Determine the [x, y] coordinate at the center of the cell enclosing the given text.  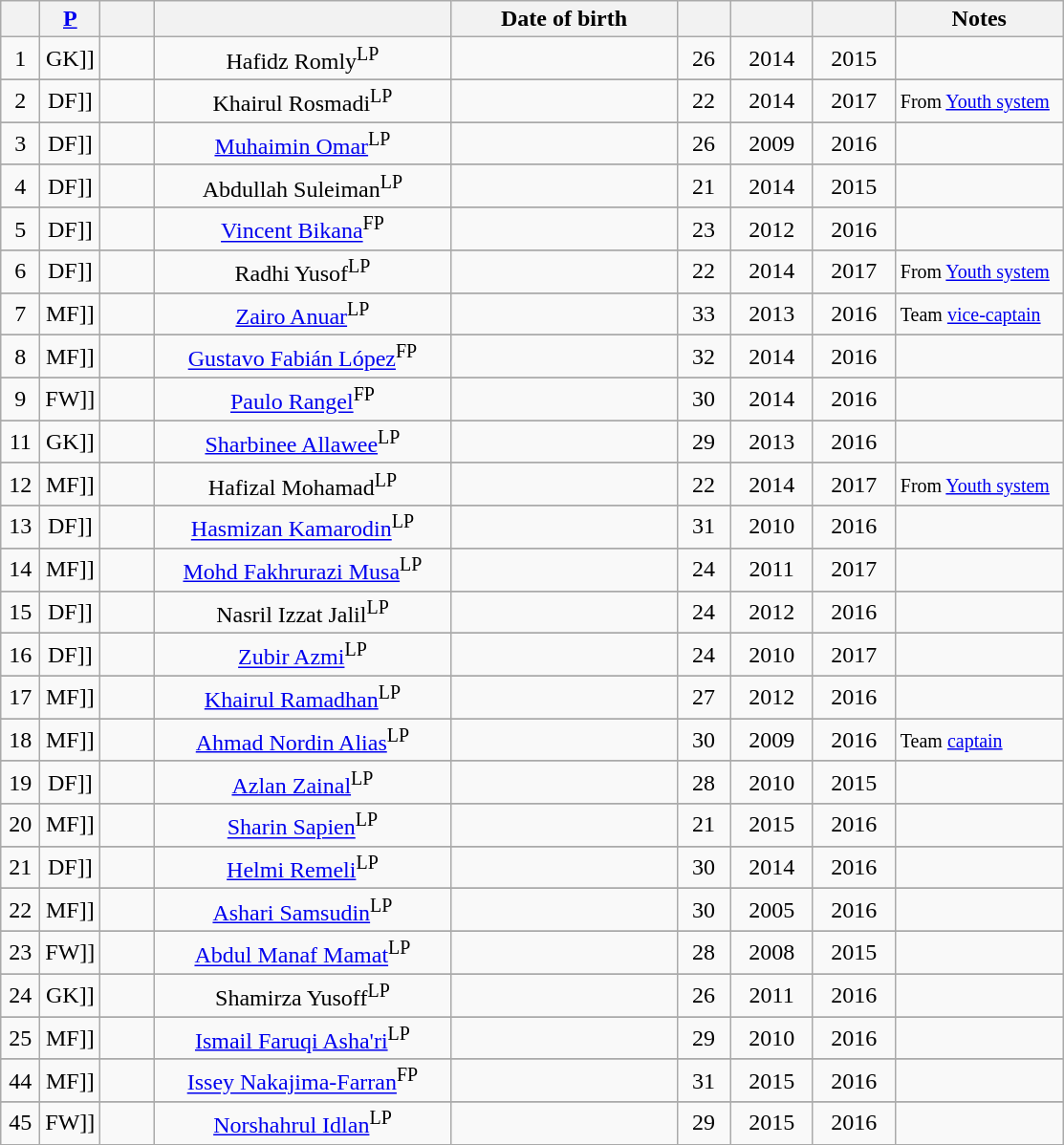
27 [704, 698]
12 [21, 484]
Zairo AnuarLP [302, 313]
2 [21, 101]
20 [21, 826]
Abdul Manaf MamatLP [302, 952]
Shamirza YusoffLP [302, 996]
Vincent BikanaFP [302, 229]
25 [21, 1038]
Sharin SapienLP [302, 826]
1 [21, 59]
32 [704, 357]
Abdullah SuleimanLP [302, 185]
2008 [771, 952]
19 [21, 782]
7 [21, 313]
18 [21, 740]
44 [21, 1080]
Team captain [979, 740]
3 [21, 143]
33 [704, 313]
Date of birth [564, 19]
15 [21, 612]
16 [21, 656]
9 [21, 400]
Hasmizan KamarodinLP [302, 528]
Zubir AzmiLP [302, 656]
Team vice-captain [979, 313]
Radhi YusofLP [302, 271]
45 [21, 1124]
Paulo RangelFP [302, 400]
14 [21, 570]
Hafizal MohamadLP [302, 484]
Mohd Fakhrurazi MusaLP [302, 570]
Issey Nakajima-FarranFP [302, 1080]
Khairul RosmadiLP [302, 101]
2005 [771, 910]
5 [21, 229]
13 [21, 528]
17 [21, 698]
Muhaimin OmarLP [302, 143]
Nasril Izzat JalilLP [302, 612]
8 [21, 357]
P [71, 19]
Ismail Faruqi Asha'riLP [302, 1038]
Ashari SamsudinLP [302, 910]
Notes [979, 19]
11 [21, 442]
4 [21, 185]
Hafidz RomlyLP [302, 59]
Helmi RemeliLP [302, 868]
6 [21, 271]
Azlan ZainalLP [302, 782]
Gustavo Fabián LópezFP [302, 357]
Ahmad Nordin AliasLP [302, 740]
Sharbinee AllaweeLP [302, 442]
Khairul RamadhanLP [302, 698]
Norshahrul IdlanLP [302, 1124]
